Pinpoint the cell where the given text exists, returning its [X, Y] midpoint coordinate. 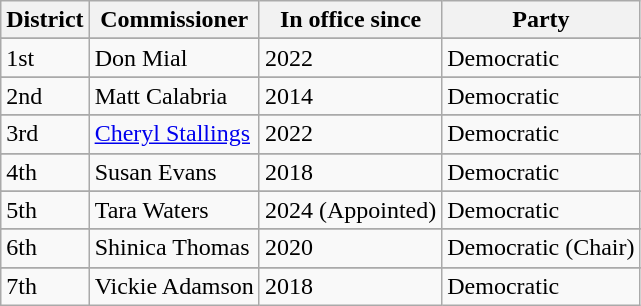
7th [45, 286]
6th [45, 248]
Party [541, 20]
2014 [350, 96]
Shinica Thomas [174, 248]
Commissioner [174, 20]
Democratic (Chair) [541, 248]
Cheryl Stallings [174, 134]
5th [45, 210]
Vickie Adamson [174, 286]
2020 [350, 248]
Tara Waters [174, 210]
Susan Evans [174, 172]
District [45, 20]
Matt Calabria [174, 96]
1st [45, 58]
4th [45, 172]
2024 (Appointed) [350, 210]
3rd [45, 134]
2nd [45, 96]
In office since [350, 20]
Don Mial [174, 58]
